Identify which cell holds the provided text, then report its (x, y) central coordinate. 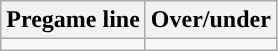
Over/under (210, 20)
Pregame line (74, 20)
